From the cell containing the given text, extract its center point as [X, Y] coordinate. 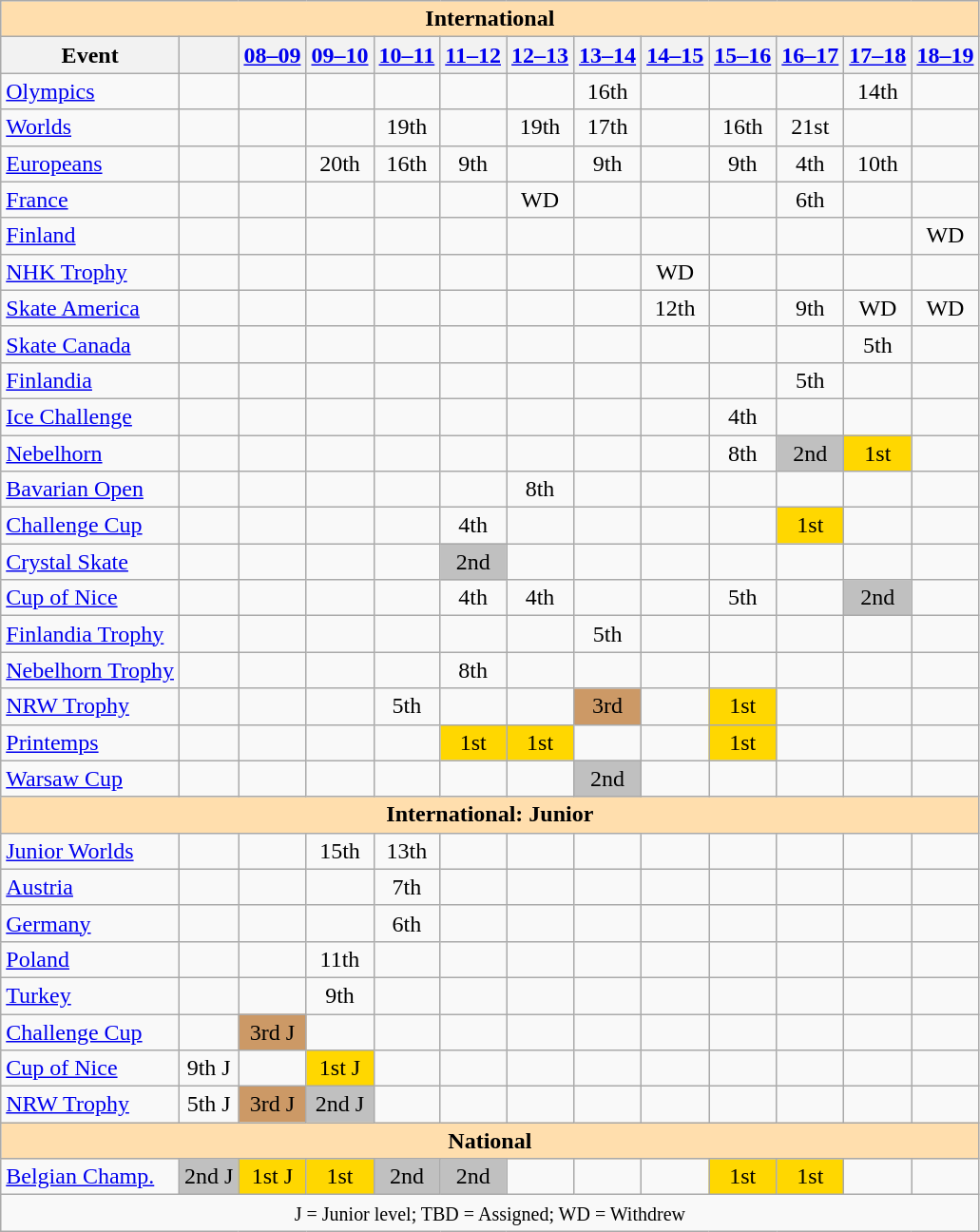
11th [340, 959]
NHK Trophy [90, 272]
9th J [208, 1068]
Germany [90, 923]
Junior Worlds [90, 851]
Event [90, 55]
7th [407, 887]
Skate Canada [90, 344]
Europeans [90, 164]
3rd [608, 706]
17–18 [878, 55]
12th [675, 308]
Finlandia [90, 380]
09–10 [340, 55]
Worlds [90, 127]
14th [878, 91]
15th [340, 851]
Skate America [90, 308]
21st [810, 127]
13th [407, 851]
Warsaw Cup [90, 779]
10–11 [407, 55]
Printemps [90, 742]
National [490, 1141]
Belgian Champ. [90, 1177]
08–09 [272, 55]
5th J [208, 1105]
Bavarian Open [90, 490]
14–15 [675, 55]
17th [608, 127]
18–19 [945, 55]
16–17 [810, 55]
11–12 [473, 55]
Austria [90, 887]
12–13 [540, 55]
Nebelhorn [90, 453]
Nebelhorn Trophy [90, 670]
International [490, 19]
20th [340, 164]
France [90, 200]
Finlandia Trophy [90, 634]
13–14 [608, 55]
15–16 [743, 55]
Crystal Skate [90, 562]
Ice Challenge [90, 416]
Turkey [90, 995]
International: Junior [490, 815]
Finland [90, 236]
Poland [90, 959]
10th [878, 164]
J = Junior level; TBD = Assigned; WD = Withdrew [490, 1213]
Olympics [90, 91]
